Find where the given text appears and provide that cell's center as (x, y) coordinate. 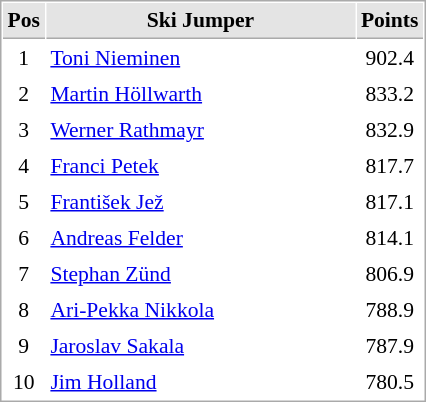
Stephan Zünd (200, 273)
Points (390, 21)
Jim Holland (200, 381)
817.7 (390, 165)
788.9 (390, 309)
833.2 (390, 93)
806.9 (390, 273)
Ari-Pekka Nikkola (200, 309)
780.5 (390, 381)
Pos (24, 21)
Andreas Felder (200, 237)
4 (24, 165)
902.4 (390, 57)
814.1 (390, 237)
5 (24, 201)
František Jež (200, 201)
6 (24, 237)
817.1 (390, 201)
2 (24, 93)
8 (24, 309)
Franci Petek (200, 165)
Werner Rathmayr (200, 129)
1 (24, 57)
10 (24, 381)
787.9 (390, 345)
3 (24, 129)
832.9 (390, 129)
Ski Jumper (200, 21)
Jaroslav Sakala (200, 345)
Martin Höllwarth (200, 93)
Toni Nieminen (200, 57)
9 (24, 345)
7 (24, 273)
